Capture the cell that displays the provided text and extract its (X, Y) central coordinate. 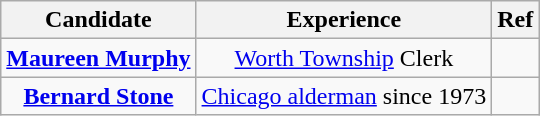
Bernard Stone (98, 96)
Ref (516, 20)
Worth Township Clerk (344, 58)
Experience (344, 20)
Chicago alderman since 1973 (344, 96)
Candidate (98, 20)
Maureen Murphy (98, 58)
